Determine the (X, Y) coordinate at the center of the cell enclosing the given text.  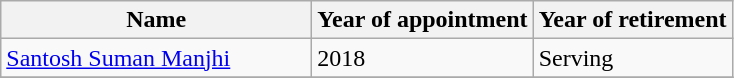
2018 (422, 58)
Serving (632, 58)
Name (156, 20)
Santosh Suman Manjhi (156, 58)
Year of retirement (632, 20)
Year of appointment (422, 20)
